Pinpoint the cell where the given text exists, returning its [X, Y] midpoint coordinate. 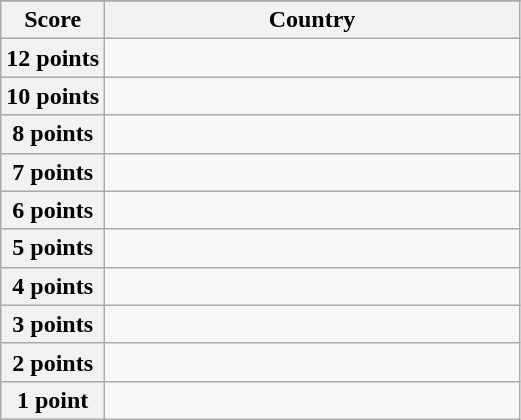
3 points [53, 324]
7 points [53, 172]
1 point [53, 400]
10 points [53, 96]
5 points [53, 248]
12 points [53, 58]
Country [312, 20]
Score [53, 20]
2 points [53, 362]
8 points [53, 134]
6 points [53, 210]
4 points [53, 286]
